From the cell containing the given text, extract its center point as [x, y] coordinate. 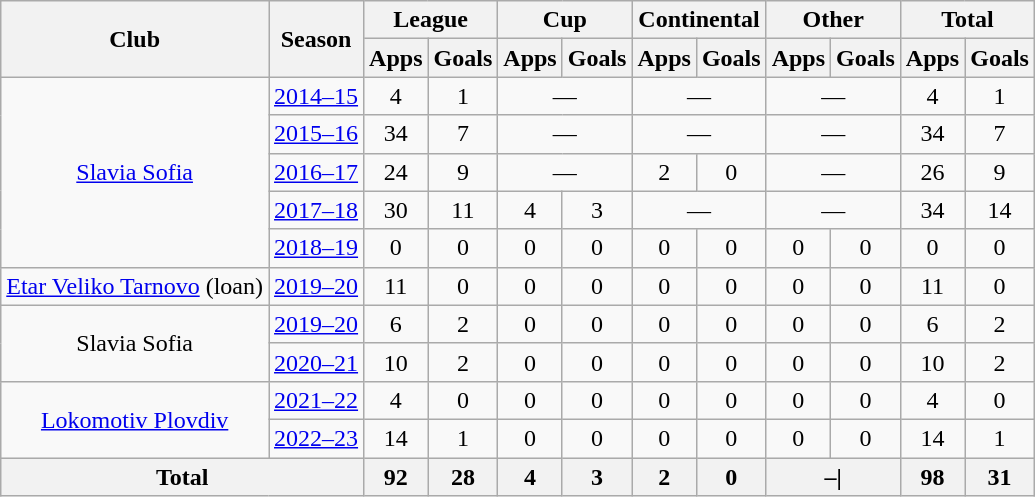
26 [932, 172]
Continental [699, 20]
28 [463, 477]
Club [135, 39]
Lokomotiv Plovdiv [135, 419]
2016–17 [316, 172]
Season [316, 39]
92 [396, 477]
24 [396, 172]
Cup [565, 20]
Etar Veliko Tarnovo (loan) [135, 286]
–| [833, 477]
2021–22 [316, 400]
2015–16 [316, 134]
30 [396, 210]
31 [1000, 477]
2018–19 [316, 248]
League [431, 20]
2014–15 [316, 96]
2022–23 [316, 438]
Other [833, 20]
98 [932, 477]
2020–21 [316, 362]
2017–18 [316, 210]
